Return [X, Y] of the center of cell containing provided text 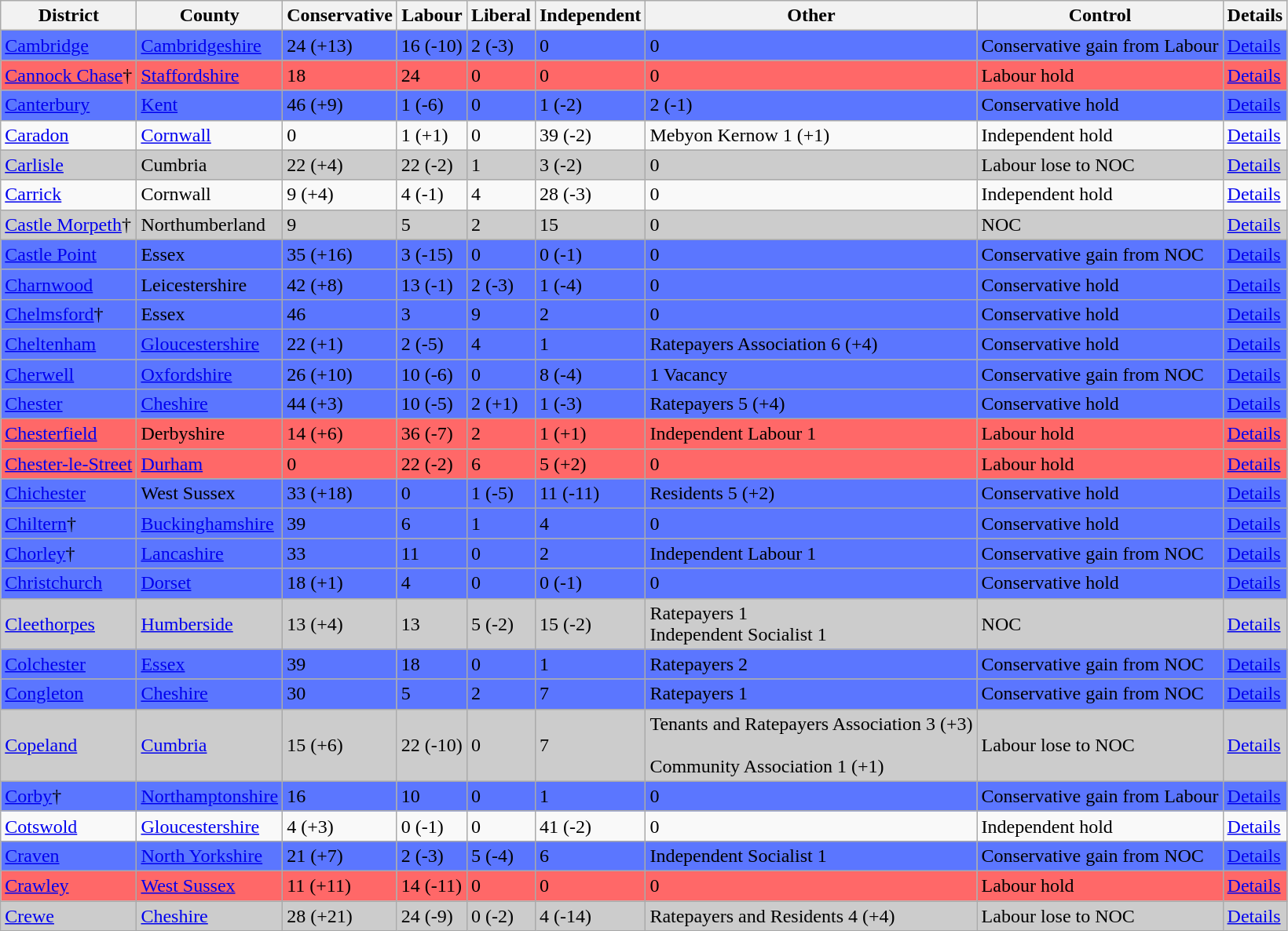
14 (+6) [340, 434]
Castle Point [69, 254]
4 (+3) [340, 826]
Chichester [69, 494]
Control [1100, 16]
3 [432, 314]
1 (-2) [590, 105]
Congleton [69, 694]
Buckinghamshire [210, 524]
0 (-2) [501, 916]
Ratepayers Association 6 (+4) [811, 344]
11 (-11) [590, 494]
13 (-1) [432, 284]
Crawley [69, 885]
Cheltenham [69, 344]
22 (-10) [432, 745]
Christchurch [69, 583]
Ratepayers and Residents 4 (+4) [811, 916]
10 (-5) [432, 404]
11 [432, 553]
46 (+9) [340, 105]
3 (-15) [432, 254]
Charnwood [69, 284]
Lancashire [210, 553]
Craven [69, 856]
Leicestershire [210, 284]
39 (-2) [590, 135]
Northamptonshire [210, 796]
41 (-2) [590, 826]
Chorley† [69, 553]
13 [432, 623]
Cherwell [69, 374]
1 (-5) [501, 494]
33 (+18) [340, 494]
Kent [210, 105]
Conservative [340, 16]
22 (+1) [340, 344]
Caradon [69, 135]
Carrick [69, 195]
18 (+1) [340, 583]
26 (+10) [340, 374]
1 (-4) [590, 284]
1 (-3) [590, 404]
13 (+4) [340, 623]
44 (+3) [340, 404]
Chester-le-Street [69, 464]
Corby† [69, 796]
9 (+4) [340, 195]
Copeland [69, 745]
Cotswold [69, 826]
15 [590, 225]
Canterbury [69, 105]
Castle Morpeth† [69, 225]
Chelmsford† [69, 314]
10 [432, 796]
Oxfordshire [210, 374]
36 (-7) [432, 434]
15 (-2) [590, 623]
16 [340, 796]
Ratepayers 5 (+4) [811, 404]
24 [432, 75]
28 (+21) [340, 916]
5 (-4) [501, 856]
District [69, 16]
Colchester [69, 664]
Chester [69, 404]
Humberside [210, 623]
Independent Socialist 1 [811, 856]
Durham [210, 464]
County [210, 16]
Other [811, 16]
8 (-4) [590, 374]
42 (+8) [340, 284]
21 (+7) [340, 856]
Cambridge [69, 46]
Liberal [501, 16]
33 [340, 553]
2 (-5) [432, 344]
1 Vacancy [811, 374]
Carlisle [69, 165]
5 (-2) [501, 623]
3 (-2) [590, 165]
Cambridgeshire [210, 46]
Residents 5 (+2) [811, 494]
24 (-9) [432, 916]
24 (+13) [340, 46]
16 (-10) [432, 46]
Labour [432, 16]
Tenants and Ratepayers Association 3 (+3)Community Association 1 (+1) [811, 745]
Cleethorpes [69, 623]
Crewe [69, 916]
2 (-1) [811, 105]
Independent [590, 16]
35 (+16) [340, 254]
5 (+2) [590, 464]
11 (+11) [340, 885]
Staffordshire [210, 75]
Mebyon Kernow 1 (+1) [811, 135]
Chiltern† [69, 524]
14 (-11) [432, 885]
4 (-14) [590, 916]
22 (+4) [340, 165]
30 [340, 694]
2 (+1) [501, 404]
Dorset [210, 583]
Derbyshire [210, 434]
10 (-6) [432, 374]
Chesterfield [69, 434]
Ratepayers 2 [811, 664]
Northumberland [210, 225]
4 (-1) [432, 195]
28 (-3) [590, 195]
Cannock Chase† [69, 75]
Ratepayers 1 [811, 694]
46 [340, 314]
15 (+6) [340, 745]
Ratepayers 1 Independent Socialist 1 [811, 623]
1 (-6) [432, 105]
North Yorkshire [210, 856]
